Determine the (X, Y) coordinate at the center of the cell enclosing the given text.  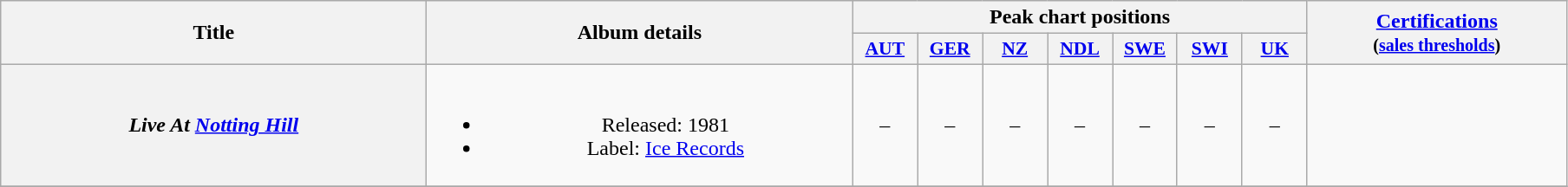
Live At Notting Hill (213, 125)
Album details (640, 33)
Certifications(sales thresholds) (1436, 33)
UK (1275, 49)
AUT (885, 49)
GER (951, 49)
Title (213, 33)
Released: 1981Label: Ice Records (640, 125)
SWE (1145, 49)
Peak chart positions (1080, 17)
NZ (1015, 49)
SWI (1209, 49)
NDL (1081, 49)
